Return the [X, Y] coordinate for the center point of the cell that contains the specified text.  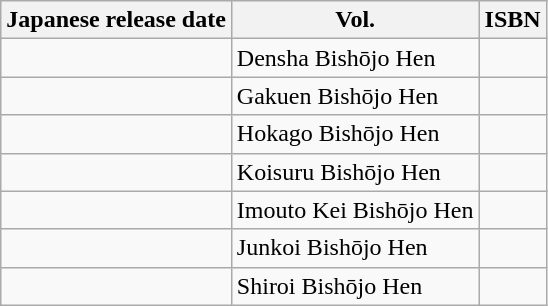
Junkoi Bishōjo Hen [355, 248]
Shiroi Bishōjo Hen [355, 286]
Gakuen Bishōjo Hen [355, 96]
Imouto Kei Bishōjo Hen [355, 210]
Japanese release date [116, 20]
Densha Bishōjo Hen [355, 58]
Koisuru Bishōjo Hen [355, 172]
ISBN [512, 20]
Hokago Bishōjo Hen [355, 134]
Vol. [355, 20]
